Locate the cell with the specified text and output its [x, y] center coordinate. 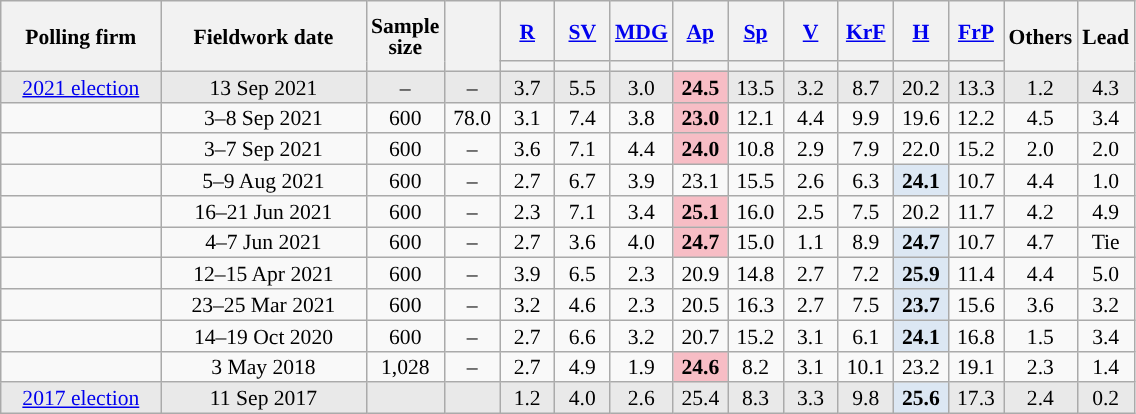
1.5 [1041, 336]
4.2 [1041, 212]
15.6 [976, 304]
3.0 [642, 86]
10.1 [866, 366]
3–8 Sep 2021 [264, 118]
6.7 [582, 180]
14–19 Oct 2020 [264, 336]
4.3 [1106, 86]
3.3 [810, 398]
6.3 [866, 180]
Tie [1106, 242]
24.5 [700, 86]
Polling firm [81, 36]
2017 election [81, 398]
8.9 [866, 242]
MDG [642, 31]
SV [582, 31]
23.2 [920, 366]
20.7 [700, 336]
12.1 [756, 118]
6.6 [582, 336]
V [810, 31]
8.3 [756, 398]
24.6 [700, 366]
4.6 [582, 304]
1.1 [810, 242]
15.0 [756, 242]
12.2 [976, 118]
5.5 [582, 86]
9.9 [866, 118]
19.6 [920, 118]
4.7 [1041, 242]
16.0 [756, 212]
3.8 [642, 118]
2.4 [1041, 398]
20.5 [700, 304]
25.1 [700, 212]
6.5 [582, 274]
2.9 [810, 150]
6.1 [866, 336]
2.5 [810, 212]
12–15 Apr 2021 [264, 274]
23.7 [920, 304]
1,028 [405, 366]
3–7 Sep 2021 [264, 150]
Samplesize [405, 36]
13.3 [976, 86]
1.0 [1106, 180]
10.8 [756, 150]
Others [1041, 36]
23–25 Mar 2021 [264, 304]
25.9 [920, 274]
22.0 [920, 150]
0.2 [1106, 398]
17.3 [976, 398]
20.9 [700, 274]
16–21 Jun 2021 [264, 212]
11.7 [976, 212]
23.0 [700, 118]
5–9 Aug 2021 [264, 180]
2021 election [81, 86]
14.8 [756, 274]
16.8 [976, 336]
11.4 [976, 274]
9.8 [866, 398]
FrP [976, 31]
Ap [700, 31]
3.7 [528, 86]
KrF [866, 31]
1.4 [1106, 366]
7.2 [866, 274]
H [920, 31]
Fieldwork date [264, 36]
8.7 [866, 86]
19.1 [976, 366]
11 Sep 2017 [264, 398]
Lead [1106, 36]
78.0 [472, 118]
25.6 [920, 398]
Sp [756, 31]
1.9 [642, 366]
16.3 [756, 304]
4–7 Jun 2021 [264, 242]
25.4 [700, 398]
13.5 [756, 86]
7.4 [582, 118]
R [528, 31]
8.2 [756, 366]
24.0 [700, 150]
7.9 [866, 150]
23.1 [700, 180]
15.5 [756, 180]
4.5 [1041, 118]
13 Sep 2021 [264, 86]
5.0 [1106, 274]
3 May 2018 [264, 366]
